Extract the [X, Y] coordinate from the center of the cell holding the provided text.  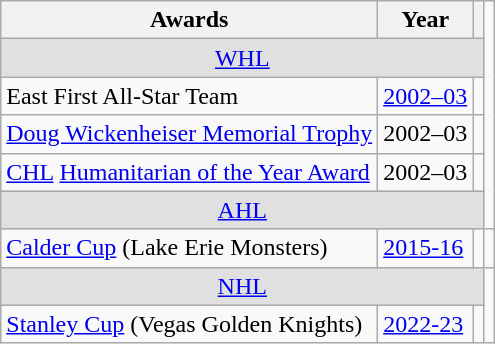
CHL Humanitarian of the Year Award [190, 172]
East First All-Star Team [190, 96]
2022-23 [426, 324]
Awards [190, 20]
Doug Wickenheiser Memorial Trophy [190, 134]
Stanley Cup (Vegas Golden Knights) [190, 324]
Calder Cup (Lake Erie Monsters) [190, 248]
AHL [242, 210]
2015-16 [426, 248]
WHL [242, 58]
NHL [242, 286]
Year [426, 20]
